Provide the [X, Y] coordinate of the cell's center where the given text is located.  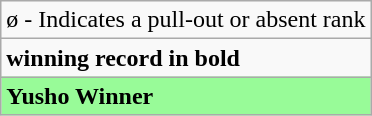
winning record in bold [186, 58]
Yusho Winner [186, 96]
ø - Indicates a pull-out or absent rank [186, 20]
